Return the [X, Y] coordinate for the center point of the cell that contains the specified text.  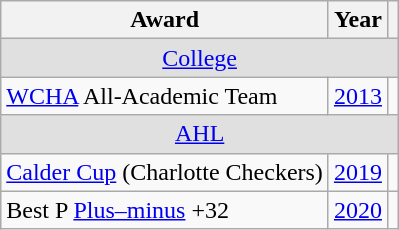
2013 [358, 96]
Best P Plus–minus +32 [165, 210]
Calder Cup (Charlotte Checkers) [165, 172]
WCHA All-Academic Team [165, 96]
Year [358, 20]
College [200, 58]
AHL [200, 134]
2019 [358, 172]
2020 [358, 210]
Award [165, 20]
